Scan for the cell matching the given text and deliver its (x, y) coordinate at center. 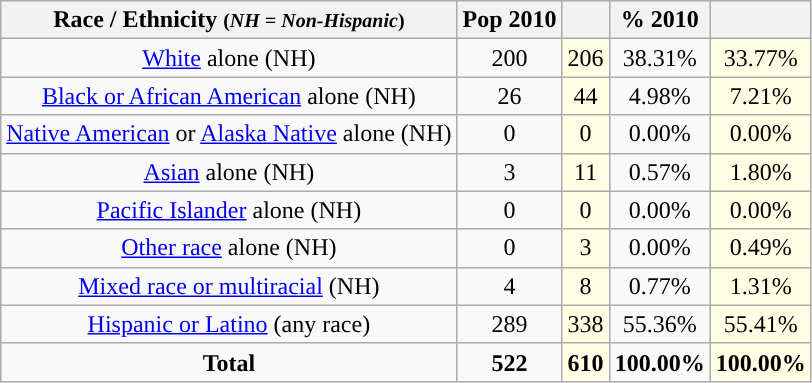
610 (586, 362)
522 (510, 362)
11 (586, 172)
200 (510, 58)
Hispanic or Latino (any race) (229, 324)
0.77% (660, 286)
1.80% (760, 172)
Race / Ethnicity (NH = Non-Hispanic) (229, 20)
Native American or Alaska Native alone (NH) (229, 134)
33.77% (760, 58)
Other race alone (NH) (229, 248)
4.98% (660, 96)
Pop 2010 (510, 20)
0.57% (660, 172)
55.36% (660, 324)
8 (586, 286)
White alone (NH) (229, 58)
Total (229, 362)
44 (586, 96)
38.31% (660, 58)
Black or African American alone (NH) (229, 96)
206 (586, 58)
1.31% (760, 286)
Asian alone (NH) (229, 172)
338 (586, 324)
Pacific Islander alone (NH) (229, 210)
289 (510, 324)
0.49% (760, 248)
26 (510, 96)
55.41% (760, 324)
4 (510, 286)
% 2010 (660, 20)
Mixed race or multiracial (NH) (229, 286)
7.21% (760, 96)
